Capture the cell that displays the provided text and extract its (x, y) central coordinate. 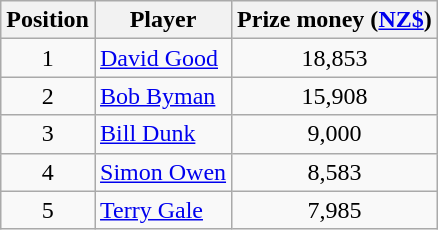
Prize money (NZ$) (335, 20)
Bill Dunk (162, 134)
Player (162, 20)
Terry Gale (162, 210)
Simon Owen (162, 172)
4 (48, 172)
7,985 (335, 210)
Bob Byman (162, 96)
8,583 (335, 172)
5 (48, 210)
3 (48, 134)
David Good (162, 58)
2 (48, 96)
Position (48, 20)
9,000 (335, 134)
1 (48, 58)
18,853 (335, 58)
15,908 (335, 96)
